Output the [x, y] coordinate of the center of the cell containing the given text.  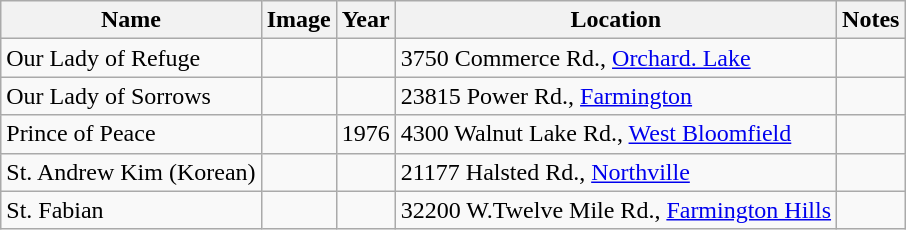
32200 W.Twelve Mile Rd., Farmington Hills [616, 210]
Name [131, 20]
Prince of Peace [131, 134]
Year [366, 20]
Location [616, 20]
Image [298, 20]
23815 Power Rd., Farmington [616, 96]
St. Andrew Kim (Korean) [131, 172]
Notes [871, 20]
4300 Walnut Lake Rd., West Bloomfield [616, 134]
Our Lady of Refuge [131, 58]
Our Lady of Sorrows [131, 96]
3750 Commerce Rd., Orchard. Lake [616, 58]
St. Fabian [131, 210]
1976 [366, 134]
21177 Halsted Rd., Northville [616, 172]
